Provide the [x, y] coordinate of the cell's center where the given text is located.  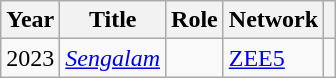
Role [195, 20]
2023 [30, 58]
ZEE5 [273, 58]
Sengalam [113, 58]
Network [273, 20]
Title [113, 20]
Year [30, 20]
